Search for the cell housing the specified text and yield its (X, Y) center coordinate. 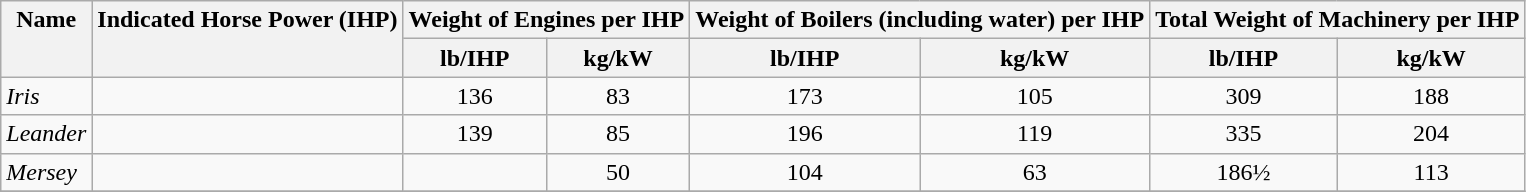
50 (618, 172)
105 (1035, 96)
119 (1035, 134)
Weight of Engines per IHP (546, 20)
113 (1431, 172)
Leander (46, 134)
136 (474, 96)
83 (618, 96)
309 (1244, 96)
Name (46, 39)
Mersey (46, 172)
188 (1431, 96)
Indicated Horse Power (IHP) (248, 39)
104 (805, 172)
Weight of Boilers (including water) per IHP (920, 20)
85 (618, 134)
173 (805, 96)
Iris (46, 96)
139 (474, 134)
186½ (1244, 172)
196 (805, 134)
Total Weight of Machinery per IHP (1338, 20)
204 (1431, 134)
63 (1035, 172)
335 (1244, 134)
